Detect which cell encompasses the target text, then output its [X, Y] center coordinate. 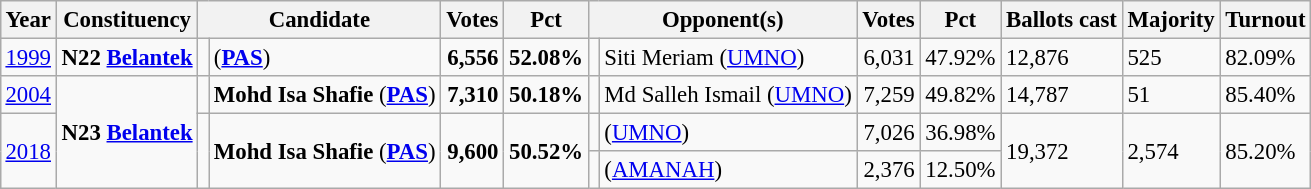
Turnout [1266, 20]
(PAS) [324, 57]
6,556 [472, 57]
2,376 [888, 170]
50.18% [546, 95]
Opponent(s) [722, 20]
Md Salleh Ismail (UMNO) [728, 95]
Siti Meriam (UMNO) [728, 57]
Constituency [127, 20]
36.98% [960, 133]
1999 [28, 57]
12.50% [960, 170]
6,031 [888, 57]
12,876 [1062, 57]
50.52% [546, 152]
2004 [28, 95]
85.20% [1266, 152]
9,600 [472, 152]
51 [1171, 95]
7,259 [888, 95]
14,787 [1062, 95]
Candidate [320, 20]
52.08% [546, 57]
Majority [1171, 20]
2018 [28, 152]
N22 Belantek [127, 57]
Ballots cast [1062, 20]
19,372 [1062, 152]
85.40% [1266, 95]
2,574 [1171, 152]
47.92% [960, 57]
49.82% [960, 95]
Year [28, 20]
7,026 [888, 133]
(AMANAH) [728, 170]
7,310 [472, 95]
(UMNO) [728, 133]
82.09% [1266, 57]
525 [1171, 57]
N23 Belantek [127, 132]
